Extract the (x, y) coordinate from the center of the cell holding the provided text.  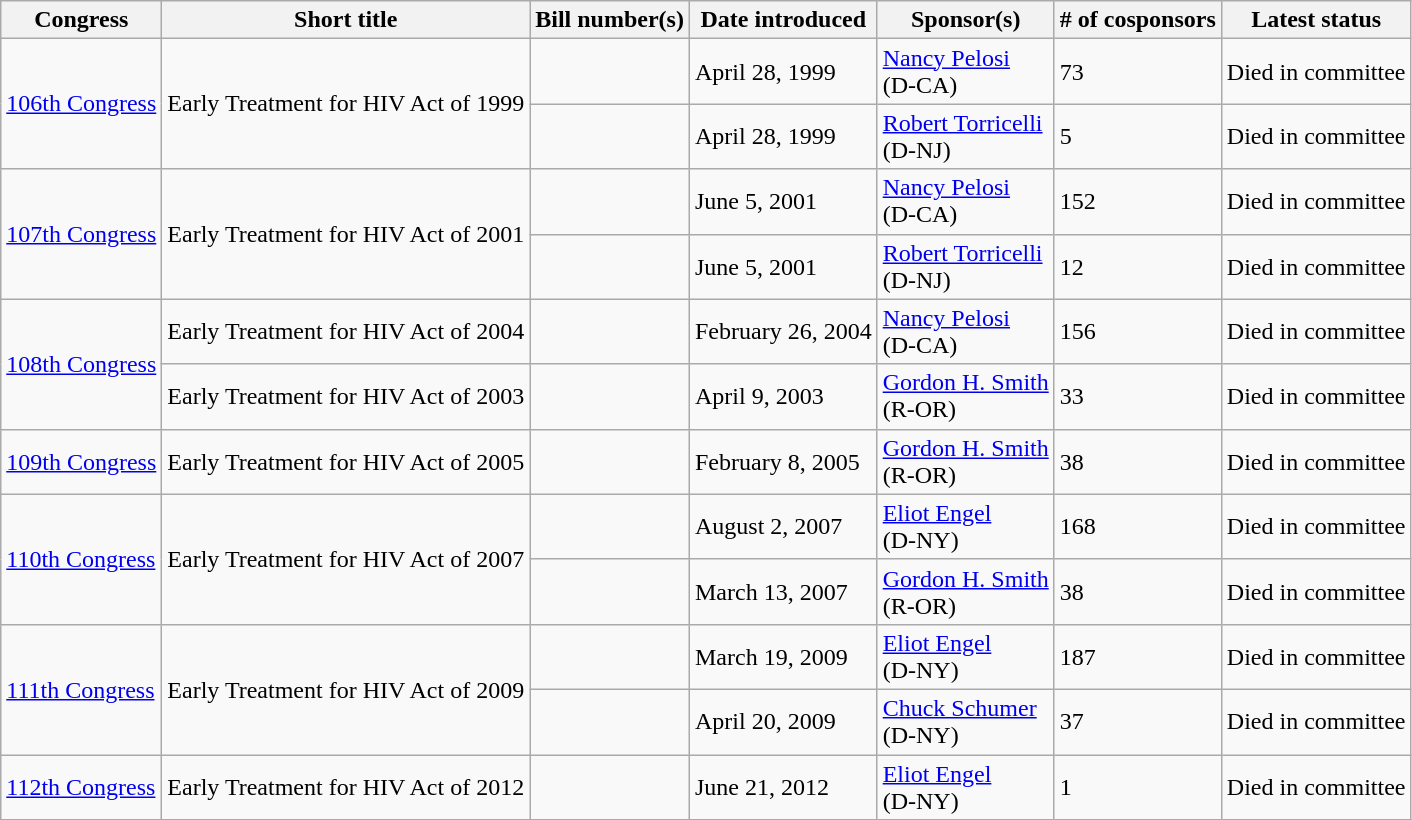
Short title (346, 20)
Early Treatment for HIV Act of 2009 (346, 689)
Sponsor(s) (966, 20)
5 (1138, 136)
33 (1138, 396)
March 13, 2007 (783, 592)
April 9, 2003 (783, 396)
Early Treatment for HIV Act of 2005 (346, 462)
156 (1138, 332)
152 (1138, 202)
112th Congress (82, 786)
Latest status (1316, 20)
June 21, 2012 (783, 786)
Chuck Schumer(D-NY) (966, 722)
106th Congress (82, 104)
Early Treatment for HIV Act of 2004 (346, 332)
February 26, 2004 (783, 332)
110th Congress (82, 559)
Early Treatment for HIV Act of 2003 (346, 396)
187 (1138, 656)
Early Treatment for HIV Act of 2001 (346, 234)
August 2, 2007 (783, 526)
1 (1138, 786)
37 (1138, 722)
108th Congress (82, 364)
111th Congress (82, 689)
# of cosponsors (1138, 20)
February 8, 2005 (783, 462)
Bill number(s) (610, 20)
April 20, 2009 (783, 722)
109th Congress (82, 462)
March 19, 2009 (783, 656)
73 (1138, 72)
107th Congress (82, 234)
168 (1138, 526)
Early Treatment for HIV Act of 2007 (346, 559)
Congress (82, 20)
Early Treatment for HIV Act of 2012 (346, 786)
Date introduced (783, 20)
Early Treatment for HIV Act of 1999 (346, 104)
12 (1138, 266)
